Search for the cell housing the specified text and yield its (X, Y) center coordinate. 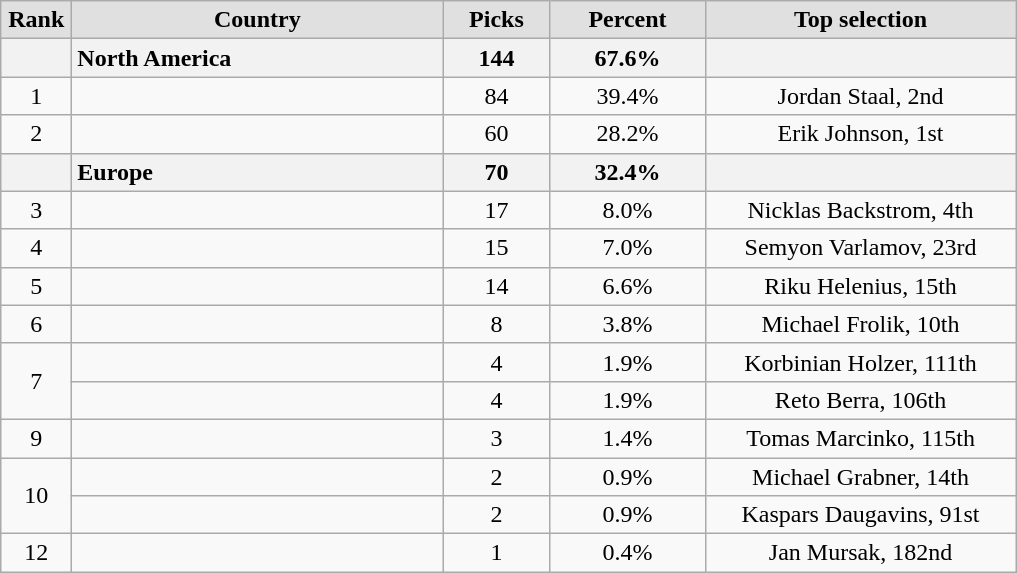
6 (36, 324)
12 (36, 553)
Tomas Marcinko, 115th (860, 438)
Picks (496, 20)
Jan Mursak, 182nd (860, 553)
Semyon Varlamov, 23rd (860, 248)
Country (258, 20)
0.4% (628, 553)
67.6% (628, 58)
5 (36, 286)
7.0% (628, 248)
3.8% (628, 324)
8.0% (628, 210)
Nicklas Backstrom, 4th (860, 210)
28.2% (628, 134)
North America (258, 58)
70 (496, 172)
7 (36, 381)
10 (36, 496)
Jordan Staal, 2nd (860, 96)
6.6% (628, 286)
Korbinian Holzer, 111th (860, 362)
Erik Johnson, 1st (860, 134)
17 (496, 210)
84 (496, 96)
Europe (258, 172)
1.4% (628, 438)
Riku Helenius, 15th (860, 286)
Rank (36, 20)
14 (496, 286)
60 (496, 134)
Top selection (860, 20)
39.4% (628, 96)
9 (36, 438)
Reto Berra, 106th (860, 400)
144 (496, 58)
Percent (628, 20)
8 (496, 324)
Kaspars Daugavins, 91st (860, 515)
15 (496, 248)
32.4% (628, 172)
Michael Grabner, 14th (860, 477)
Michael Frolik, 10th (860, 324)
